From the cell containing the given text, extract its center point as (X, Y) coordinate. 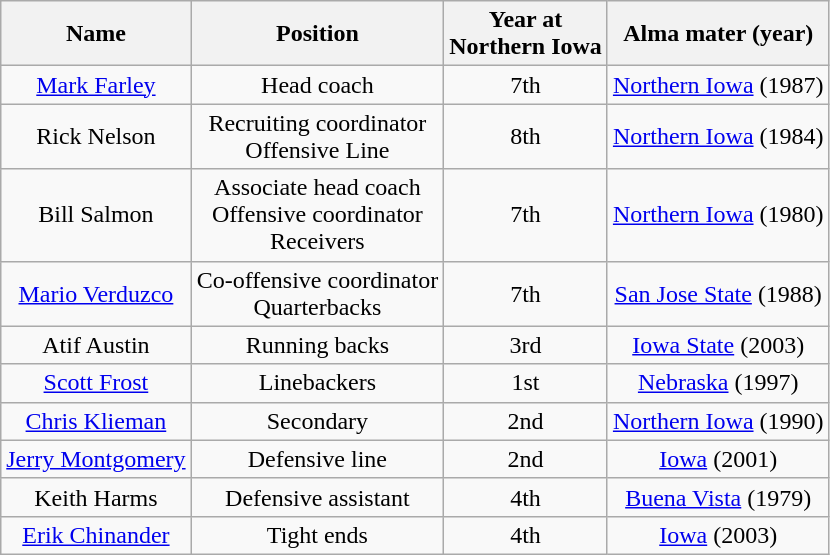
Chris Klieman (96, 421)
Co-offensive coordinatorQuarterbacks (318, 294)
Running backs (318, 345)
San Jose State (1988) (718, 294)
Position (318, 34)
Name (96, 34)
Defensive assistant (318, 497)
1st (526, 383)
Erik Chinander (96, 535)
Rick Nelson (96, 136)
Defensive line (318, 459)
Linebackers (318, 383)
Iowa (2003) (718, 535)
Mark Farley (96, 85)
Iowa State (2003) (718, 345)
Atif Austin (96, 345)
Keith Harms (96, 497)
Year atNorthern Iowa (526, 34)
Recruiting coordinatorOffensive Line (318, 136)
Associate head coachOffensive coordinatorReceivers (318, 215)
Secondary (318, 421)
Northern Iowa (1980) (718, 215)
Northern Iowa (1987) (718, 85)
Mario Verduzco (96, 294)
Northern Iowa (1990) (718, 421)
Buena Vista (1979) (718, 497)
Iowa (2001) (718, 459)
Alma mater (year) (718, 34)
Northern Iowa (1984) (718, 136)
Head coach (318, 85)
Jerry Montgomery (96, 459)
Scott Frost (96, 383)
Nebraska (1997) (718, 383)
3rd (526, 345)
Bill Salmon (96, 215)
8th (526, 136)
Tight ends (318, 535)
